Identify which cell holds the provided text, then report its (x, y) central coordinate. 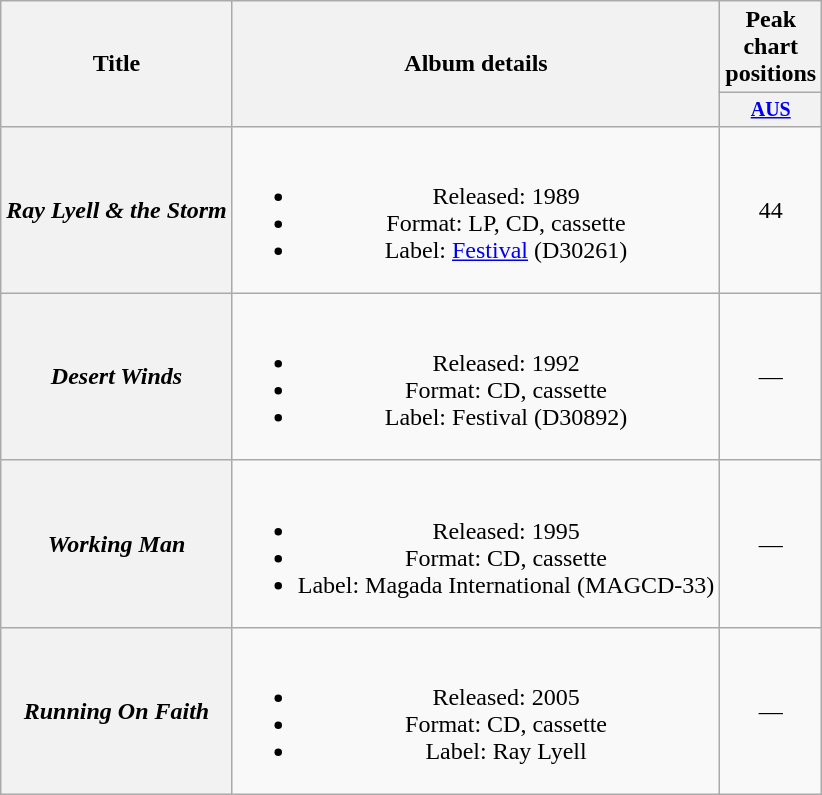
Album details (476, 64)
Released: 1989Format: LP, CD, cassetteLabel: Festival (D30261) (476, 210)
44 (771, 210)
Ray Lyell & the Storm (116, 210)
Running On Faith (116, 710)
Released: 1995Format: CD, cassetteLabel: Magada International (MAGCD-33) (476, 544)
Released: 1992Format: CD, cassetteLabel: Festival (D30892) (476, 376)
Desert Winds (116, 376)
AUS (771, 110)
Peak chart positions (771, 47)
Working Man (116, 544)
Title (116, 64)
Released: 2005Format: CD, cassetteLabel: Ray Lyell (476, 710)
